Return [X, Y] of the center of cell containing provided text 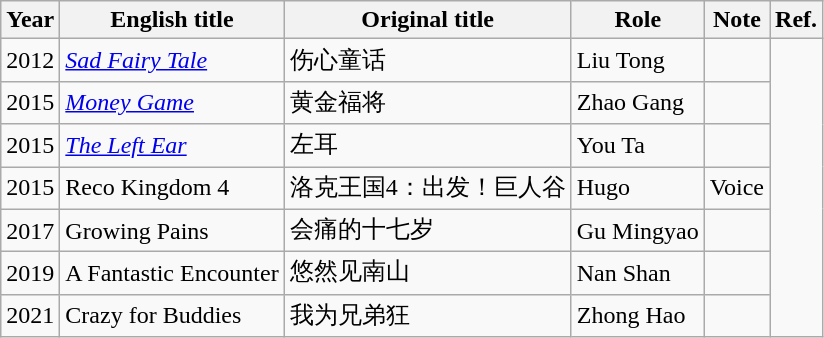
伤心童话 [428, 60]
Gu Mingyao [638, 230]
Zhong Hao [638, 316]
洛克王国4：出发！巨人谷 [428, 188]
English title [172, 20]
Voice [736, 188]
Reco Kingdom 4 [172, 188]
Sad Fairy Tale [172, 60]
Crazy for Buddies [172, 316]
The Left Ear [172, 146]
Year [30, 20]
Hugo [638, 188]
Zhao Gang [638, 102]
2019 [30, 274]
Note [736, 20]
Role [638, 20]
悠然见南山 [428, 274]
2021 [30, 316]
Original title [428, 20]
Growing Pains [172, 230]
Nan Shan [638, 274]
You Ta [638, 146]
Ref. [796, 20]
2012 [30, 60]
我为兄弟狂 [428, 316]
左耳 [428, 146]
A Fantastic Encounter [172, 274]
2017 [30, 230]
Money Game [172, 102]
Liu Tong [638, 60]
黄金福将 [428, 102]
会痛的十七岁 [428, 230]
